For the text-containing cell, return its midpoint in (X, Y) coordinate format. 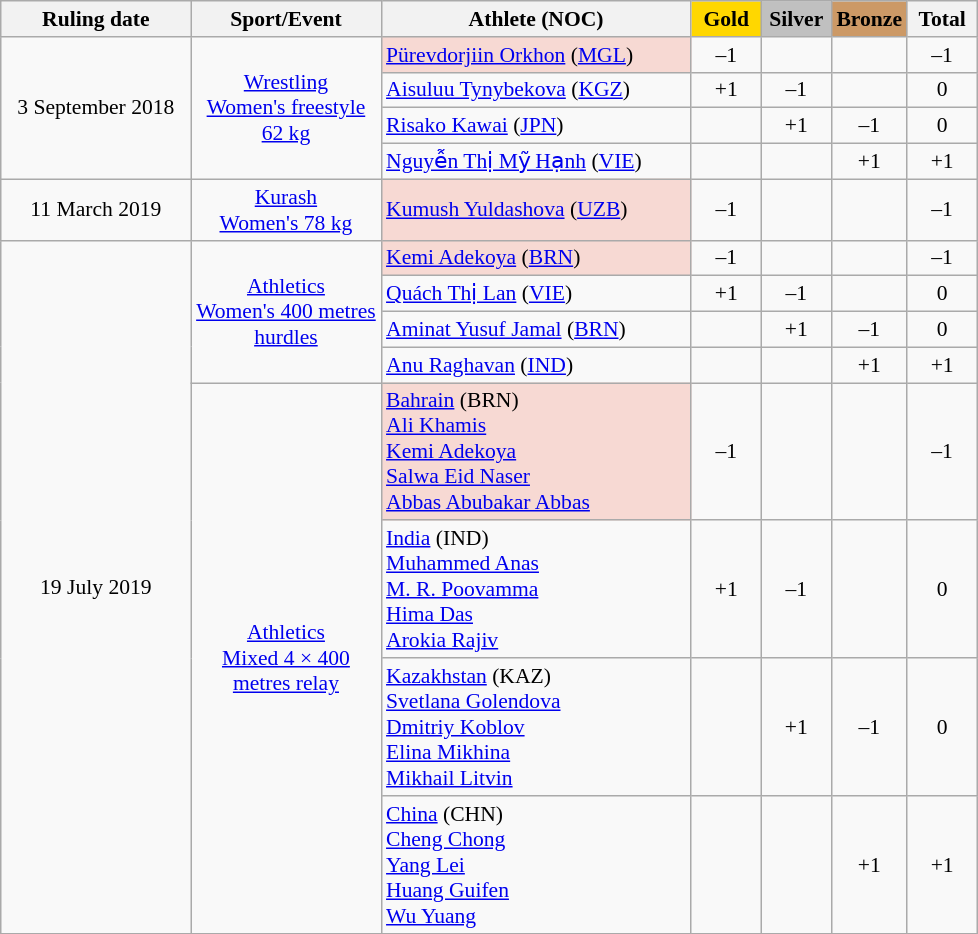
KurashWomen's 78 kg (286, 210)
Athlete (NOC) (536, 19)
Pürevdorjiin Orkhon (MGL) (536, 55)
Anu Raghavan (IND) (536, 365)
AthleticsWomen's 400 metres hurdles (286, 311)
19 July 2019 (96, 586)
Bahrain (BRN)Ali KhamisKemi AdekoyaSalwa Eid NaserAbbas Abubakar Abbas (536, 452)
Kemi Adekoya (BRN) (536, 258)
Kumush Yuldashova (UZB) (536, 210)
Sport/Event (286, 19)
Ruling date (96, 19)
Aisuluu Tynybekova (KGZ) (536, 90)
Risako Kawai (JPN) (536, 126)
Silver (796, 19)
Bronze (869, 19)
Total (942, 19)
Kazakhstan (KAZ)Svetlana GolendovaDmitriy KoblovElina MikhinaMikhail Litvin (536, 727)
WrestlingWomen's freestyle 62 kg (286, 108)
Aminat Yusuf Jamal (BRN) (536, 330)
11 March 2019 (96, 210)
China (CHN)Cheng ChongYang LeiHuang GuifenWu Yuang (536, 865)
India (IND)Muhammed AnasM. R. PoovammaHima DasArokia Rajiv (536, 590)
Nguyễn Thị Mỹ Hạnh (VIE) (536, 162)
AthleticsMixed 4 × 400 metres relay (286, 658)
Quách Thị Lan (VIE) (536, 294)
Gold (726, 19)
3 September 2018 (96, 108)
